Detect which cell encompasses the target text, then output its [X, Y] center coordinate. 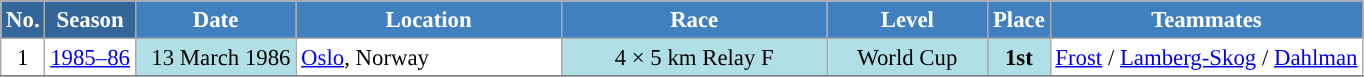
1st [1019, 58]
4 × 5 km Relay F [694, 58]
Oslo, Norway [429, 58]
1 [23, 58]
No. [23, 20]
Teammates [1206, 20]
Location [429, 20]
Date [216, 20]
Place [1019, 20]
13 March 1986 [216, 58]
Frost / Lamberg-Skog / Dahlman [1206, 58]
Race [694, 20]
Level [908, 20]
1985–86 [90, 58]
Season [90, 20]
World Cup [908, 58]
